From the cell containing the given text, extract its center point as [X, Y] coordinate. 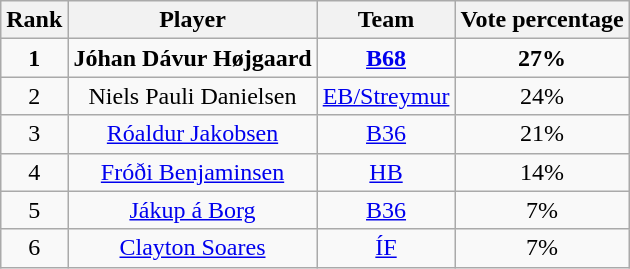
4 [34, 172]
EB/Streymur [386, 96]
HB [386, 172]
27% [542, 58]
6 [34, 248]
Player [192, 20]
Fróði Benjaminsen [192, 172]
Niels Pauli Danielsen [192, 96]
Jóhan Dávur Højgaard [192, 58]
Team [386, 20]
ÍF [386, 248]
Clayton Soares [192, 248]
Vote percentage [542, 20]
Rank [34, 20]
21% [542, 134]
B68 [386, 58]
14% [542, 172]
1 [34, 58]
3 [34, 134]
5 [34, 210]
24% [542, 96]
Jákup á Borg [192, 210]
Róaldur Jakobsen [192, 134]
2 [34, 96]
